Provide the (x, y) coordinate of the cell's center where the given text is located.  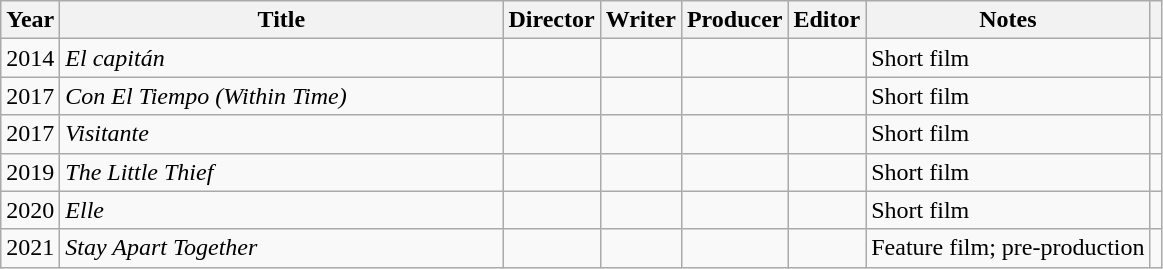
Editor (827, 20)
Visitante (282, 134)
Feature film; pre-production (1008, 248)
Title (282, 20)
2021 (30, 248)
2020 (30, 210)
Stay Apart Together (282, 248)
Con El Tiempo (Within Time) (282, 96)
Year (30, 20)
Writer (640, 20)
Notes (1008, 20)
El capitán (282, 58)
Elle (282, 210)
2014 (30, 58)
Director (552, 20)
The Little Thief (282, 172)
2019 (30, 172)
Producer (734, 20)
